Extract the [X, Y] coordinate from the center of the cell holding the provided text.  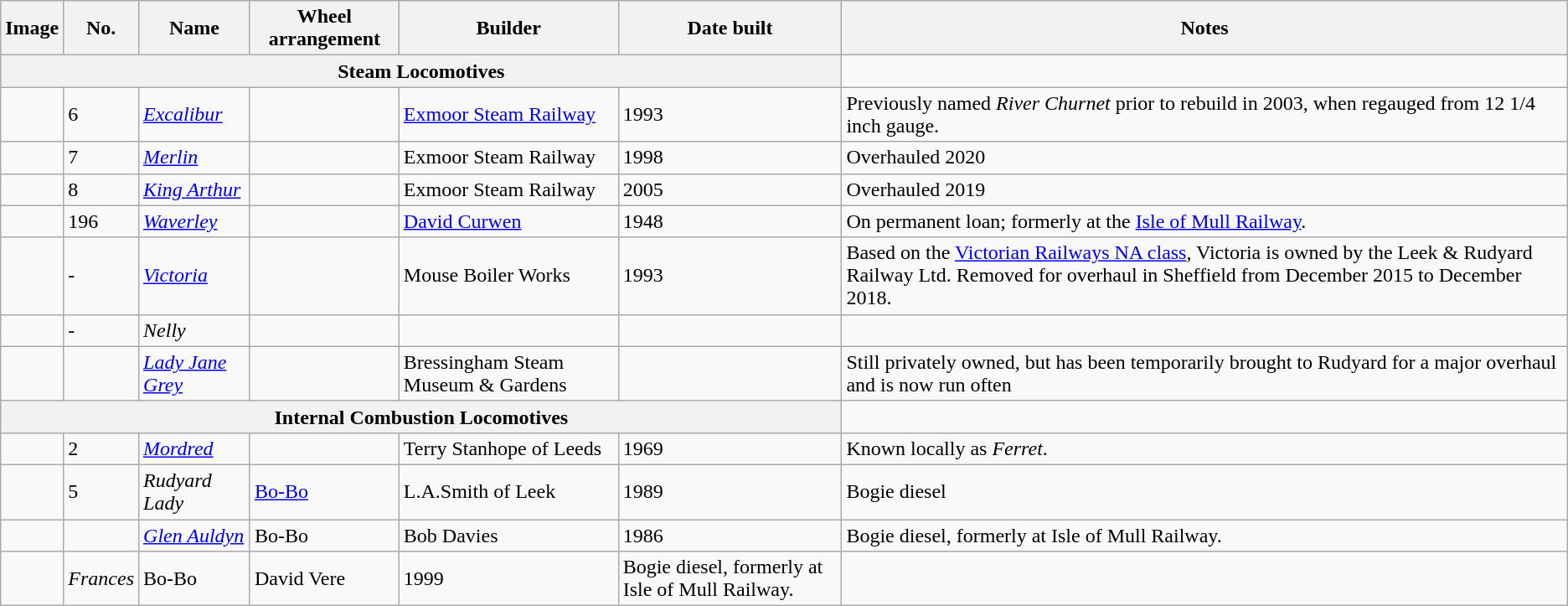
7 [101, 158]
L.A.Smith of Leek [508, 491]
Merlin [194, 158]
5 [101, 491]
Mouse Boiler Works [508, 276]
8 [101, 189]
Glen Auldyn [194, 536]
2005 [730, 189]
1948 [730, 221]
Known locally as Ferret. [1204, 448]
Still privately owned, but has been temporarily brought to Rudyard for a major overhaul and is now run often [1204, 374]
Overhauled 2019 [1204, 189]
On permanent loan; formerly at the Isle of Mull Railway. [1204, 221]
Bressingham Steam Museum & Gardens [508, 374]
1969 [730, 448]
Image [32, 28]
1989 [730, 491]
6 [101, 114]
Rudyard Lady [194, 491]
Date built [730, 28]
Wheel arrangement [324, 28]
David Vere [324, 578]
Victoria [194, 276]
Waverley [194, 221]
Steam Locomotives [421, 71]
Bogie diesel [1204, 491]
1999 [508, 578]
Bob Davies [508, 536]
King Arthur [194, 189]
Builder [508, 28]
1986 [730, 536]
2 [101, 448]
196 [101, 221]
Overhauled 2020 [1204, 158]
Name [194, 28]
Mordred [194, 448]
Excalibur [194, 114]
1998 [730, 158]
Internal Combustion Locomotives [421, 417]
Frances [101, 578]
David Curwen [508, 221]
Lady Jane Grey [194, 374]
Terry Stanhope of Leeds [508, 448]
No. [101, 28]
Previously named River Churnet prior to rebuild in 2003, when regauged from 12 1/4 inch gauge. [1204, 114]
Nelly [194, 330]
Notes [1204, 28]
